For the text-containing cell, return its midpoint in (x, y) coordinate format. 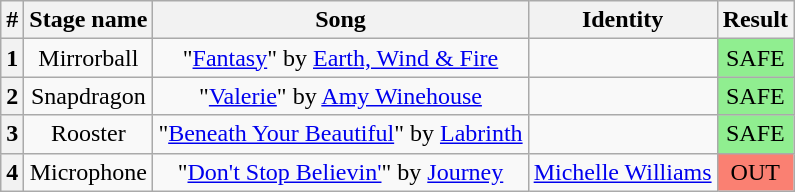
Michelle Williams (622, 172)
"Don't Stop Believin'" by Journey (340, 172)
4 (12, 172)
Song (340, 20)
"Valerie" by Amy Winehouse (340, 96)
1 (12, 58)
3 (12, 134)
Microphone (88, 172)
"Fantasy" by Earth, Wind & Fire (340, 58)
Mirrorball (88, 58)
Result (755, 20)
Rooster (88, 134)
OUT (755, 172)
Snapdragon (88, 96)
Stage name (88, 20)
2 (12, 96)
# (12, 20)
Identity (622, 20)
"Beneath Your Beautiful" by Labrinth (340, 134)
